Return (X, Y) of the center of cell containing provided text 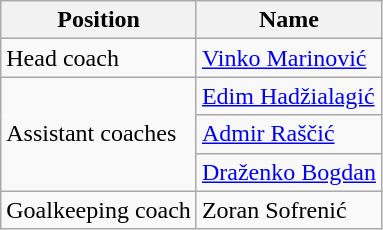
Goalkeeping coach (99, 210)
Zoran Sofrenić (288, 210)
Admir Raščić (288, 134)
Position (99, 20)
Name (288, 20)
Vinko Marinović (288, 58)
Head coach (99, 58)
Edim Hadžialagić (288, 96)
Draženko Bogdan (288, 172)
Assistant coaches (99, 134)
